Return (X, Y) of the center of cell containing provided text 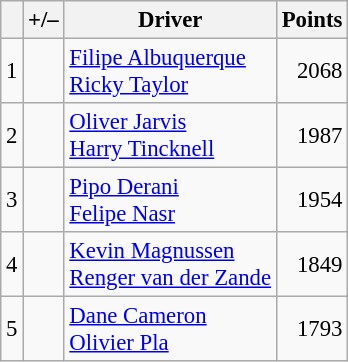
Points (312, 20)
4 (12, 264)
Filipe Albuquerque Ricky Taylor (170, 72)
Pipo Derani Felipe Nasr (170, 200)
1954 (312, 200)
2 (12, 136)
Kevin Magnussen Renger van der Zande (170, 264)
1 (12, 72)
Driver (170, 20)
Oliver Jarvis Harry Tincknell (170, 136)
Dane Cameron Olivier Pla (170, 330)
1849 (312, 264)
5 (12, 330)
2068 (312, 72)
+/– (44, 20)
1987 (312, 136)
1793 (312, 330)
3 (12, 200)
